Extract the [X, Y] coordinate from the center of the cell holding the provided text.  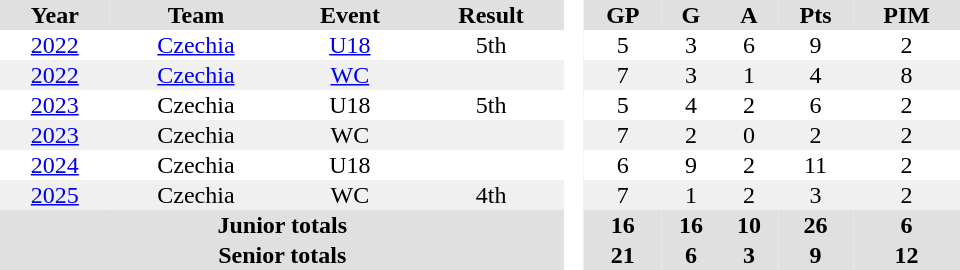
21 [623, 255]
8 [906, 75]
Team [196, 15]
11 [816, 165]
G [691, 15]
4th [492, 195]
Junior totals [282, 225]
Event [350, 15]
26 [816, 225]
Result [492, 15]
Senior totals [282, 255]
Pts [816, 15]
10 [749, 225]
0 [749, 135]
A [749, 15]
12 [906, 255]
PIM [906, 15]
2025 [55, 195]
2024 [55, 165]
Year [55, 15]
GP [623, 15]
